For the text-containing cell, return its midpoint in [x, y] coordinate format. 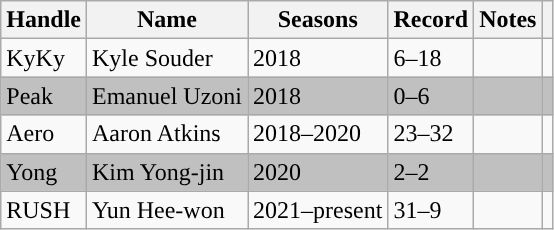
Yong [44, 172]
Kim Yong-jin [168, 172]
Aaron Atkins [168, 134]
RUSH [44, 210]
Notes [508, 20]
Peak [44, 96]
2–2 [431, 172]
Seasons [318, 20]
Aero [44, 134]
23–32 [431, 134]
2020 [318, 172]
Kyle Souder [168, 58]
Emanuel Uzoni [168, 96]
KyKy [44, 58]
Handle [44, 20]
Name [168, 20]
6–18 [431, 58]
31–9 [431, 210]
0–6 [431, 96]
2018–2020 [318, 134]
2021–present [318, 210]
Yun Hee-won [168, 210]
Record [431, 20]
